Pinpoint the cell where the given text exists, returning its (x, y) midpoint coordinate. 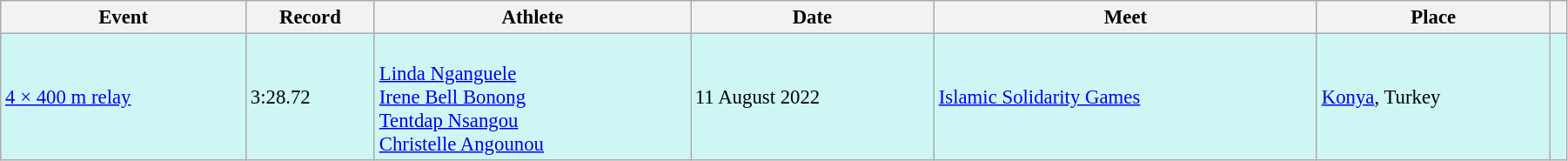
Athlete (533, 17)
Islamic Solidarity Games (1125, 97)
Konya, Turkey (1433, 97)
Meet (1125, 17)
4 × 400 m relay (124, 97)
Linda NgangueleIrene Bell BonongTentdap NsangouChristelle Angounou (533, 97)
11 August 2022 (813, 97)
3:28.72 (310, 97)
Event (124, 17)
Place (1433, 17)
Date (813, 17)
Record (310, 17)
